Capture the cell that displays the provided text and extract its (X, Y) central coordinate. 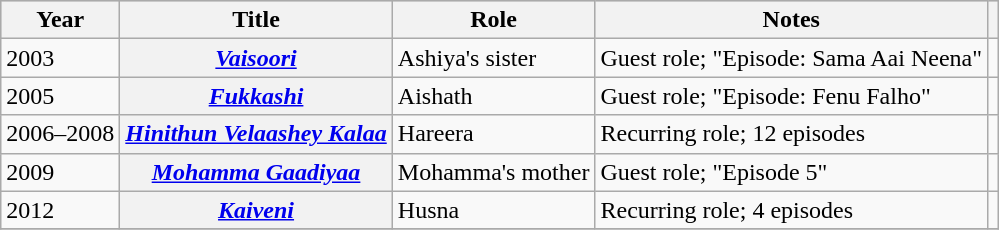
2003 (60, 58)
2012 (60, 210)
Mohamma Gaadiyaa (256, 172)
2009 (60, 172)
Husna (494, 210)
Kaiveni (256, 210)
Aishath (494, 96)
Ashiya's sister (494, 58)
Year (60, 20)
Guest role; "Episode: Sama Aai Neena" (792, 58)
Hareera (494, 134)
Mohamma's mother (494, 172)
Recurring role; 4 episodes (792, 210)
2005 (60, 96)
Hinithun Velaashey Kalaa (256, 134)
Guest role; "Episode 5" (792, 172)
Role (494, 20)
Fukkashi (256, 96)
Guest role; "Episode: Fenu Falho" (792, 96)
Title (256, 20)
Notes (792, 20)
2006–2008 (60, 134)
Recurring role; 12 episodes (792, 134)
Vaisoori (256, 58)
